Return (X, Y) of the center of cell containing provided text 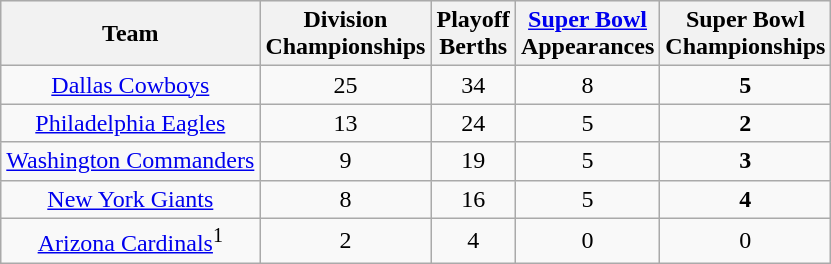
Washington Commanders (130, 161)
Philadelphia Eagles (130, 123)
Team (130, 34)
New York Giants (130, 199)
Playoff Berths (473, 34)
25 (346, 85)
Dallas Cowboys (130, 85)
3 (746, 161)
34 (473, 85)
Division Championships (346, 34)
9 (346, 161)
Arizona Cardinals1 (130, 240)
24 (473, 123)
Super Bowl Championships (746, 34)
Super BowlAppearances (587, 34)
13 (346, 123)
16 (473, 199)
19 (473, 161)
